Determine the (X, Y) coordinate at the center of the cell enclosing the given text.  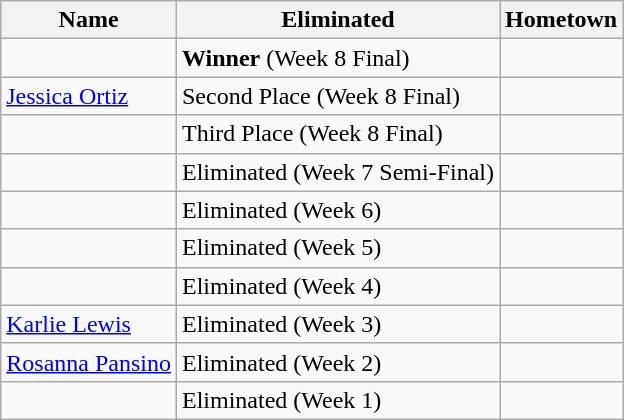
Eliminated (Week 3) (338, 324)
Karlie Lewis (89, 324)
Eliminated (Week 2) (338, 362)
Jessica Ortiz (89, 96)
Eliminated (Week 7 Semi-Final) (338, 172)
Eliminated (Week 1) (338, 400)
Hometown (562, 20)
Eliminated (338, 20)
Second Place (Week 8 Final) (338, 96)
Eliminated (Week 4) (338, 286)
Name (89, 20)
Rosanna Pansino (89, 362)
Third Place (Week 8 Final) (338, 134)
Eliminated (Week 6) (338, 210)
Winner (Week 8 Final) (338, 58)
Eliminated (Week 5) (338, 248)
